Identify which cell holds the provided text, then report its [X, Y] central coordinate. 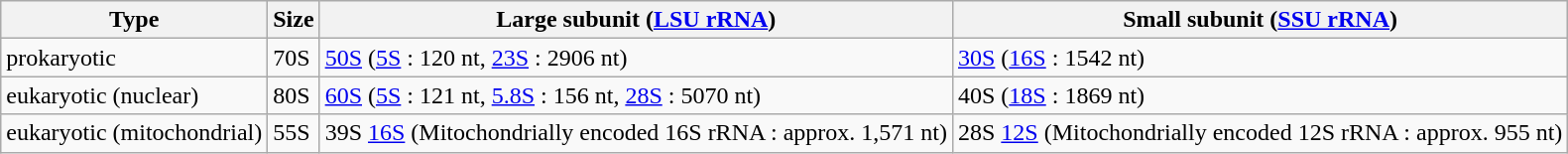
eukaryotic (nuclear) [135, 95]
Type [135, 20]
Size [294, 20]
eukaryotic (mitochondrial) [135, 133]
40S (18S : 1869 nt) [1260, 95]
Large subunit (LSU rRNA) [636, 20]
55S [294, 133]
Small subunit (SSU rRNA) [1260, 20]
80S [294, 95]
30S (16S : 1542 nt) [1260, 58]
prokaryotic [135, 58]
39S 16S (Mitochondrially encoded 16S rRNA : approx. 1,571 nt) [636, 133]
50S (5S : 120 nt, 23S : 2906 nt) [636, 58]
60S (5S : 121 nt, 5.8S : 156 nt, 28S : 5070 nt) [636, 95]
28S 12S (Mitochondrially encoded 12S rRNA : approx. 955 nt) [1260, 133]
70S [294, 58]
